Pinpoint the cell where the given text exists, returning its (X, Y) midpoint coordinate. 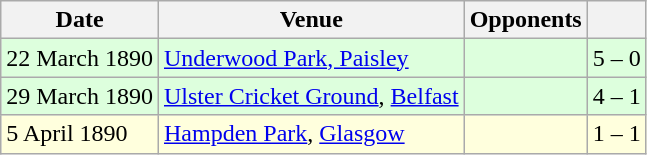
Ulster Cricket Ground, Belfast (311, 96)
4 – 1 (616, 96)
Date (80, 20)
29 March 1890 (80, 96)
Venue (311, 20)
Underwood Park, Paisley (311, 58)
22 March 1890 (80, 58)
1 – 1 (616, 134)
Hampden Park, Glasgow (311, 134)
5 April 1890 (80, 134)
Opponents (526, 20)
5 – 0 (616, 58)
